Extract the [x, y] coordinate from the center of the cell holding the provided text.  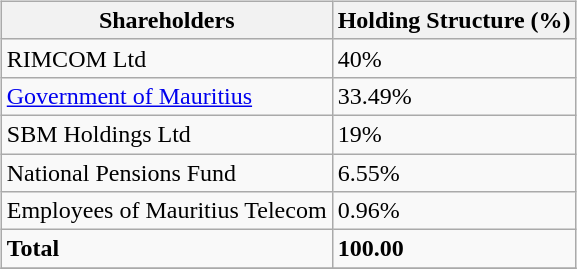
Shareholders [166, 20]
SBM Holdings Ltd [166, 134]
Holding Structure (%) [454, 20]
0.96% [454, 211]
Total [166, 249]
33.49% [454, 96]
100.00 [454, 249]
19% [454, 134]
6.55% [454, 173]
40% [454, 58]
Government of Mauritius [166, 96]
National Pensions Fund [166, 173]
RIMCOM Ltd [166, 58]
Employees of Mauritius Telecom [166, 211]
